Pinpoint the cell where the given text exists, returning its [X, Y] midpoint coordinate. 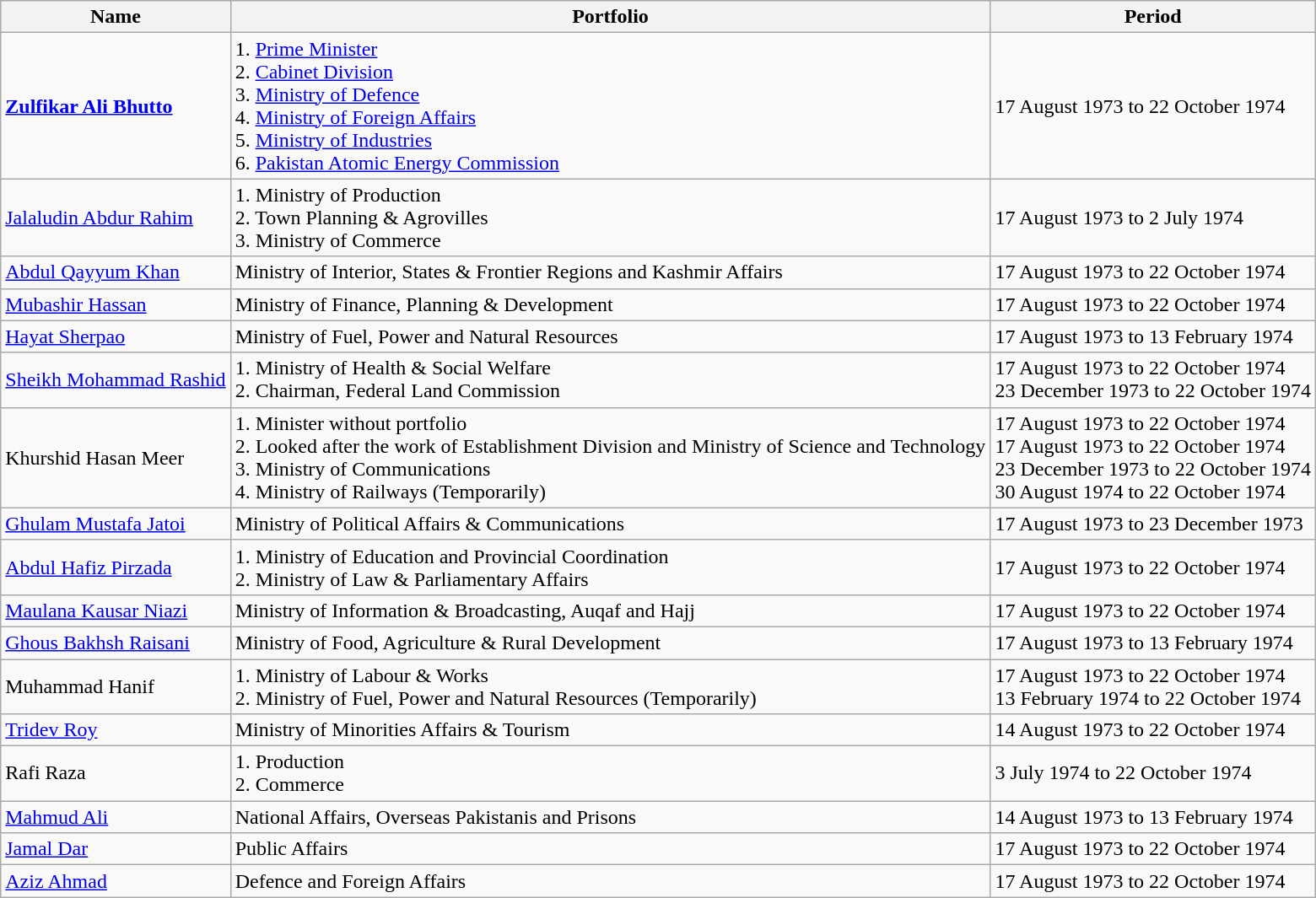
Mubashir Hassan [116, 304]
Ministry of Finance, Planning & Development [611, 304]
Ministry of Minorities Affairs & Tourism [611, 730]
Ministry of Fuel, Power and Natural Resources [611, 336]
Abdul Qayyum Khan [116, 272]
Mahmud Ali [116, 817]
Period [1153, 17]
Muhammad Hanif [116, 686]
Public Affairs [611, 849]
17 August 1973 to 23 December 1973 [1153, 524]
3 July 1974 to 22 October 1974 [1153, 774]
Ministry of Information & Broadcasting, Auqaf and Hajj [611, 610]
Maulana Kausar Niazi [116, 610]
Jamal Dar [116, 849]
14 August 1973 to 22 October 1974 [1153, 730]
Sheikh Mohammad Rashid [116, 379]
Ministry of Interior, States & Frontier Regions and Kashmir Affairs [611, 272]
1. Ministry of Education and Provincial Coordination 2. Ministry of Law & Parliamentary Affairs [611, 567]
Ministry of Political Affairs & Communications [611, 524]
Name [116, 17]
Aziz Ahmad [116, 881]
Rafi Raza [116, 774]
Ghulam Mustafa Jatoi [116, 524]
1. Ministry of Health & Social Welfare 2. Chairman, Federal Land Commission [611, 379]
National Affairs, Overseas Pakistanis and Prisons [611, 817]
17 August 1973 to 22 October 1974 23 December 1973 to 22 October 1974 [1153, 379]
Zulfikar Ali Bhutto [116, 106]
Ghous Bakhsh Raisani [116, 643]
Jalaludin Abdur Rahim [116, 218]
14 August 1973 to 13 February 1974 [1153, 817]
17 August 1973 to 22 October 1974 13 February 1974 to 22 October 1974 [1153, 686]
17 August 1973 to 2 July 1974 [1153, 218]
1. Ministry of Production 2. Town Planning & Agrovilles 3. Ministry of Commerce [611, 218]
1. Production 2. Commerce [611, 774]
Defence and Foreign Affairs [611, 881]
Portfolio [611, 17]
Hayat Sherpao [116, 336]
Tridev Roy [116, 730]
Ministry of Food, Agriculture & Rural Development [611, 643]
Khurshid Hasan Meer [116, 457]
17 August 1973 to 22 October 1974 17 August 1973 to 22 October 1974 23 December 1973 to 22 October 1974 30 August 1974 to 22 October 1974 [1153, 457]
Abdul Hafiz Pirzada [116, 567]
1. Ministry of Labour & Works 2. Ministry of Fuel, Power and Natural Resources (Temporarily) [611, 686]
